Search for the cell housing the specified text and yield its (x, y) center coordinate. 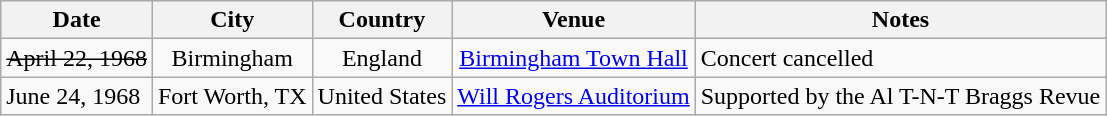
Country (382, 20)
Notes (900, 20)
Will Rogers Auditorium (574, 96)
Supported by the Al T-N-T Braggs Revue (900, 96)
April 22, 1968 (77, 58)
England (382, 58)
City (232, 20)
Fort Worth, TX (232, 96)
Concert cancelled (900, 58)
Venue (574, 20)
Birmingham Town Hall (574, 58)
Birmingham (232, 58)
Date (77, 20)
United States (382, 96)
June 24, 1968 (77, 96)
